From the cell containing the given text, extract its center point as [X, Y] coordinate. 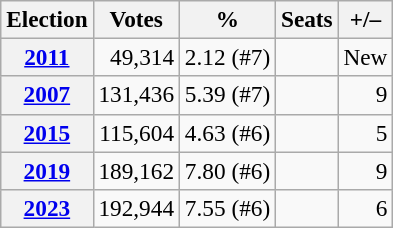
% [227, 19]
192,944 [136, 208]
New [366, 57]
5 [366, 133]
2023 [47, 208]
2011 [47, 57]
115,604 [136, 133]
189,162 [136, 170]
2019 [47, 170]
Seats [308, 19]
131,436 [136, 95]
+/– [366, 19]
6 [366, 208]
2015 [47, 133]
4.63 (#6) [227, 133]
7.80 (#6) [227, 170]
2.12 (#7) [227, 57]
Votes [136, 19]
5.39 (#7) [227, 95]
Election [47, 19]
49,314 [136, 57]
2007 [47, 95]
7.55 (#6) [227, 208]
